From the cell containing the given text, extract its center point as (X, Y) coordinate. 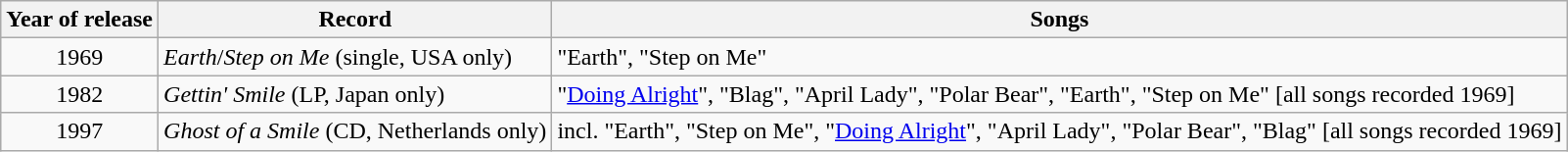
Record (355, 20)
incl. "Earth", "Step on Me", "Doing Alright", "April Lady", "Polar Bear", "Blag" [all songs recorded 1969] (1059, 131)
Year of release (80, 20)
Gettin' Smile (LP, Japan only) (355, 94)
"Earth", "Step on Me" (1059, 57)
Earth/Step on Me (single, USA only) (355, 57)
Songs (1059, 20)
Ghost of a Smile (CD, Netherlands only) (355, 131)
1982 (80, 94)
1997 (80, 131)
1969 (80, 57)
"Doing Alright", "Blag", "April Lady", "Polar Bear", "Earth", "Step on Me" [all songs recorded 1969] (1059, 94)
